Capture the cell that displays the provided text and extract its [x, y] central coordinate. 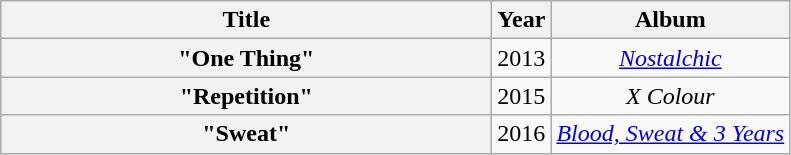
2016 [522, 134]
Nostalchic [670, 58]
Year [522, 20]
Title [246, 20]
X Colour [670, 96]
2015 [522, 96]
"Repetition" [246, 96]
Blood, Sweat & 3 Years [670, 134]
2013 [522, 58]
"Sweat" [246, 134]
Album [670, 20]
"One Thing" [246, 58]
